For the text-containing cell, return its midpoint in [X, Y] coordinate format. 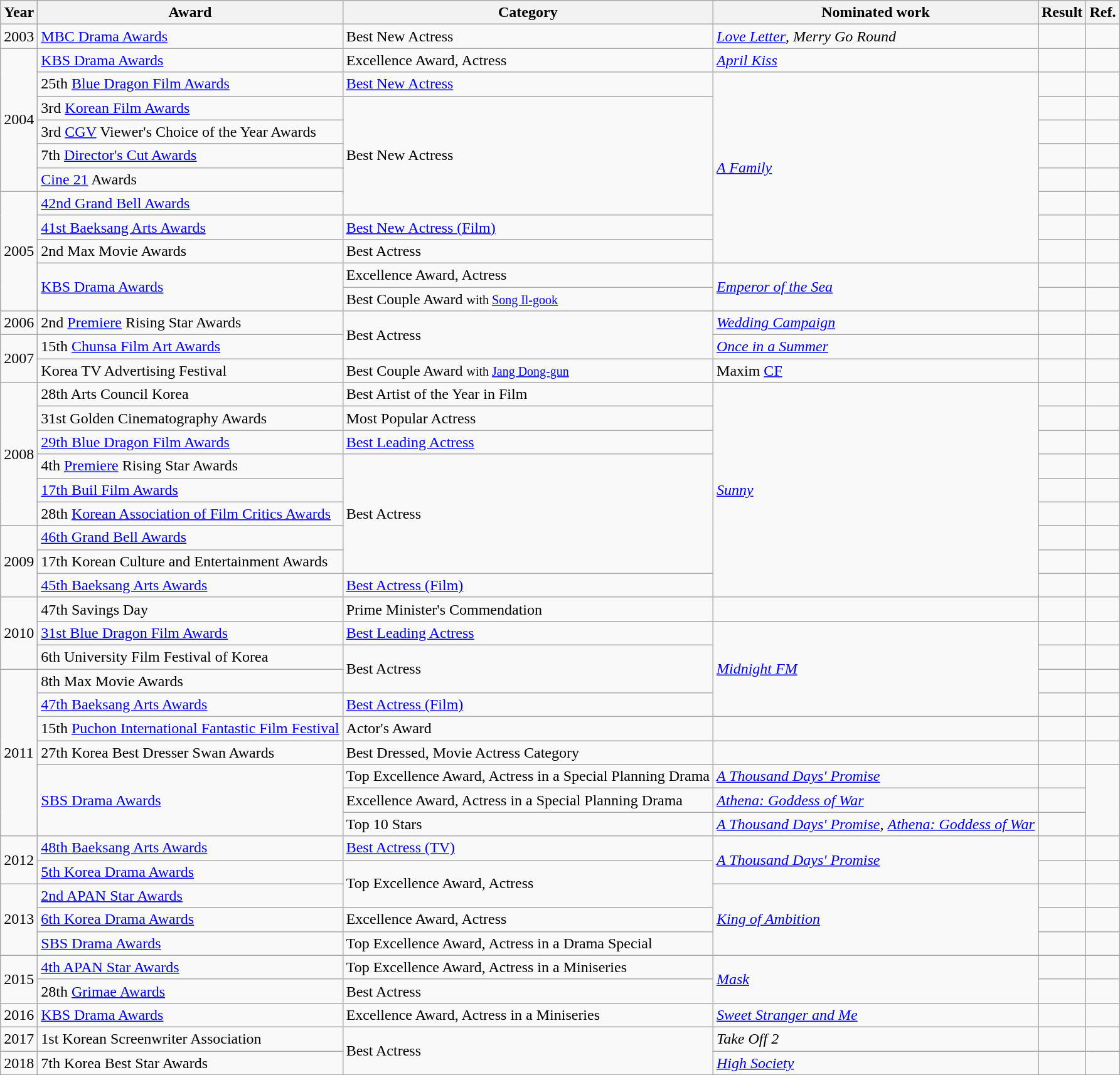
42nd Grand Bell Awards [190, 203]
2nd Premiere Rising Star Awards [190, 323]
6th Korea Drama Awards [190, 919]
25th Blue Dragon Film Awards [190, 84]
3rd Korean Film Awards [190, 108]
Best Actress (TV) [528, 848]
Best Couple Award with Song Il-gook [528, 299]
45th Baeksang Arts Awards [190, 585]
Korea TV Advertising Festival [190, 371]
Best Dressed, Movie Actress Category [528, 753]
47th Savings Day [190, 609]
Category [528, 13]
2012 [19, 860]
High Society [876, 1063]
Most Popular Actress [528, 418]
MBC Drama Awards [190, 36]
1st Korean Screenwriter Association [190, 1039]
Top Excellence Award, Actress in a Special Planning Drama [528, 776]
2nd APAN Star Awards [190, 896]
2007 [19, 359]
5th Korea Drama Awards [190, 872]
31st Golden Cinematography Awards [190, 418]
28th Korean Association of Film Critics Awards [190, 514]
Mask [876, 979]
Midnight FM [876, 669]
2008 [19, 454]
2005 [19, 251]
15th Puchon International Fantastic Film Festival [190, 729]
28th Arts Council Korea [190, 395]
2003 [19, 36]
29th Blue Dragon Film Awards [190, 442]
28th Grimae Awards [190, 991]
41st Baeksang Arts Awards [190, 227]
Prime Minister's Commendation [528, 609]
Result [1062, 13]
15th Chunsa Film Art Awards [190, 347]
31st Blue Dragon Film Awards [190, 633]
2004 [19, 120]
2017 [19, 1039]
Excellence Award, Actress in a Special Planning Drama [528, 800]
Maxim CF [876, 371]
2016 [19, 1015]
Emperor of the Sea [876, 287]
27th Korea Best Dresser Swan Awards [190, 753]
Once in a Summer [876, 347]
Athena: Goddess of War [876, 800]
Excellence Award, Actress in a Miniseries [528, 1015]
3rd CGV Viewer's Choice of the Year Awards [190, 132]
Best Artist of the Year in Film [528, 395]
7th Director's Cut Awards [190, 156]
Top Excellence Award, Actress in a Miniseries [528, 967]
2009 [19, 561]
7th Korea Best Star Awards [190, 1063]
A Family [876, 167]
Year [19, 13]
2010 [19, 633]
Ref. [1103, 13]
46th Grand Bell Awards [190, 537]
Sweet Stranger and Me [876, 1015]
Sunny [876, 490]
2015 [19, 979]
2011 [19, 752]
Top Excellence Award, Actress [528, 884]
2nd Max Movie Awards [190, 251]
Cine 21 Awards [190, 179]
4th APAN Star Awards [190, 967]
Actor's Award [528, 729]
48th Baeksang Arts Awards [190, 848]
17th Korean Culture and Entertainment Awards [190, 561]
A Thousand Days' Promise, Athena: Goddess of War [876, 824]
Take Off 2 [876, 1039]
2006 [19, 323]
Love Letter, Merry Go Round [876, 36]
Top Excellence Award, Actress in a Drama Special [528, 943]
Wedding Campaign [876, 323]
Top 10 Stars [528, 824]
Award [190, 13]
King of Ambition [876, 919]
8th Max Movie Awards [190, 680]
17th Buil Film Awards [190, 490]
Nominated work [876, 13]
47th Baeksang Arts Awards [190, 705]
6th University Film Festival of Korea [190, 657]
April Kiss [876, 60]
4th Premiere Rising Star Awards [190, 466]
Best Couple Award with Jang Dong-gun [528, 371]
2018 [19, 1063]
Best New Actress (Film) [528, 227]
2013 [19, 919]
